From the cell containing the given text, extract its center point as (X, Y) coordinate. 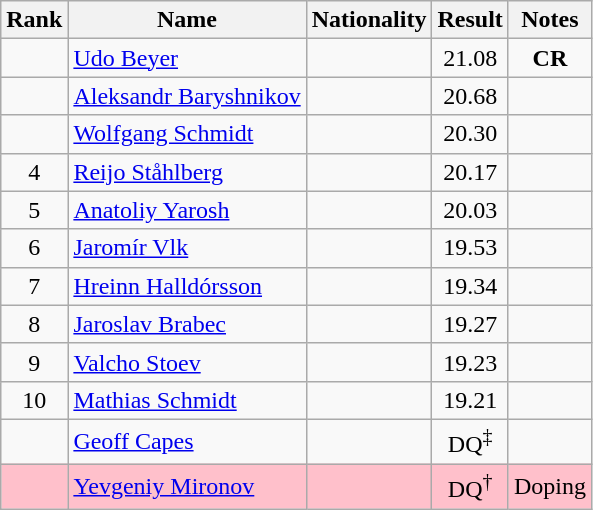
19.34 (470, 286)
9 (34, 362)
4 (34, 172)
8 (34, 324)
19.23 (470, 362)
19.53 (470, 248)
Reijo Ståhlberg (187, 172)
Jaromír Vlk (187, 248)
DQ† (470, 486)
19.27 (470, 324)
CR (550, 58)
Rank (34, 20)
Aleksandr Baryshnikov (187, 96)
Mathias Schmidt (187, 400)
21.08 (470, 58)
Wolfgang Schmidt (187, 134)
Udo Beyer (187, 58)
7 (34, 286)
20.03 (470, 210)
Notes (550, 20)
Result (470, 20)
Nationality (369, 20)
Valcho Stoev (187, 362)
19.21 (470, 400)
DQ‡ (470, 442)
Doping (550, 486)
Jaroslav Brabec (187, 324)
10 (34, 400)
Name (187, 20)
Hreinn Halldórsson (187, 286)
20.68 (470, 96)
5 (34, 210)
Geoff Capes (187, 442)
Yevgeniy Mironov (187, 486)
6 (34, 248)
20.30 (470, 134)
20.17 (470, 172)
Anatoliy Yarosh (187, 210)
